Search for the cell housing the specified text and yield its [X, Y] center coordinate. 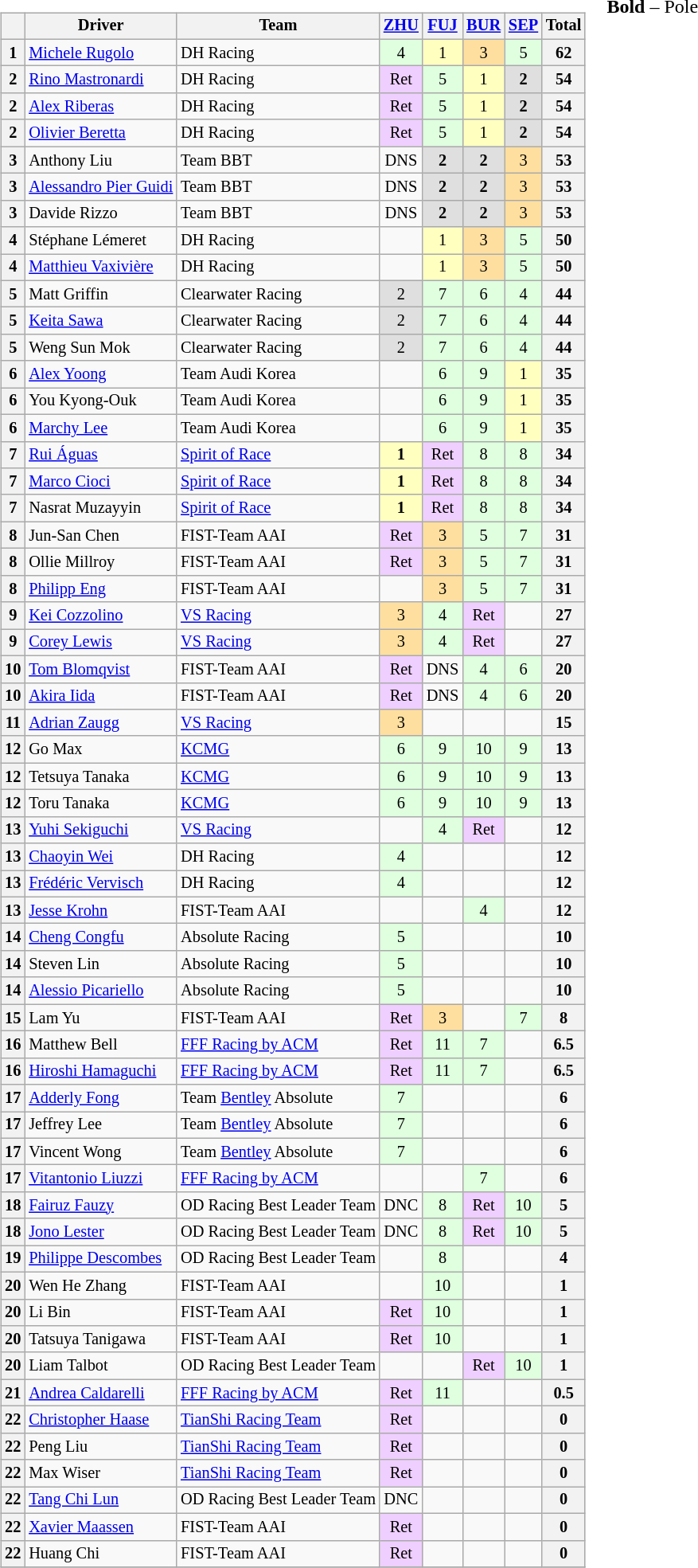
Matt Griffin [100, 294]
Weng Sun Mok [100, 348]
Tang Chi Lun [100, 1500]
Go Max [100, 749]
Anthony Liu [100, 160]
Ollie Millroy [100, 562]
Jun-San Chen [100, 535]
Liam Talbot [100, 1366]
Jesse Krohn [100, 910]
Jeffrey Lee [100, 1125]
Philipp Eng [100, 588]
Kei Cozzolino [100, 616]
Li Bin [100, 1312]
Alessio Picariello [100, 991]
Fairuz Fauzy [100, 1206]
Rino Mastronardi [100, 80]
ZHU [401, 26]
Frédéric Vervisch [100, 884]
19 [13, 1259]
Philippe Descombes [100, 1259]
Hiroshi Hamaguchi [100, 1071]
Andrea Caldarelli [100, 1393]
Vincent Wong [100, 1152]
Toru Tanaka [100, 804]
Corey Lewis [100, 643]
Vitantonio Liuzzi [100, 1179]
0.5 [563, 1393]
Matthew Bell [100, 1045]
Michele Rugolo [100, 53]
Rui Águas [100, 455]
Yuhi Sekiguchi [100, 830]
21 [13, 1393]
Team [279, 26]
Keita Sawa [100, 321]
Matthieu Vaxivière [100, 268]
Cheng Congfu [100, 937]
You Kyong-Ouk [100, 401]
Alex Riberas [100, 107]
BUR [484, 26]
62 [563, 53]
Lam Yu [100, 1018]
Adderly Fong [100, 1098]
Adrian Zaugg [100, 723]
Akira Iida [100, 696]
Tom Blomqvist [100, 669]
Jono Lester [100, 1232]
Nasrat Muzayyin [100, 508]
Peng Liu [100, 1446]
Olivier Beretta [100, 133]
Alex Yoong [100, 374]
Stéphane Lémeret [100, 240]
Steven Lin [100, 964]
Driver [100, 26]
Marco Cioci [100, 482]
Alessandro Pier Guidi [100, 187]
Huang Chi [100, 1554]
SEP [524, 26]
Tetsuya Tanaka [100, 776]
Max Wiser [100, 1473]
FUJ [443, 26]
Chaoyin Wei [100, 857]
Tatsuya Tanigawa [100, 1339]
Wen He Zhang [100, 1285]
Xavier Maassen [100, 1527]
Total [563, 26]
Davide Rizzo [100, 213]
Christopher Haase [100, 1420]
Marchy Lee [100, 428]
